Scan for the cell matching the given text and deliver its [x, y] coordinate at center. 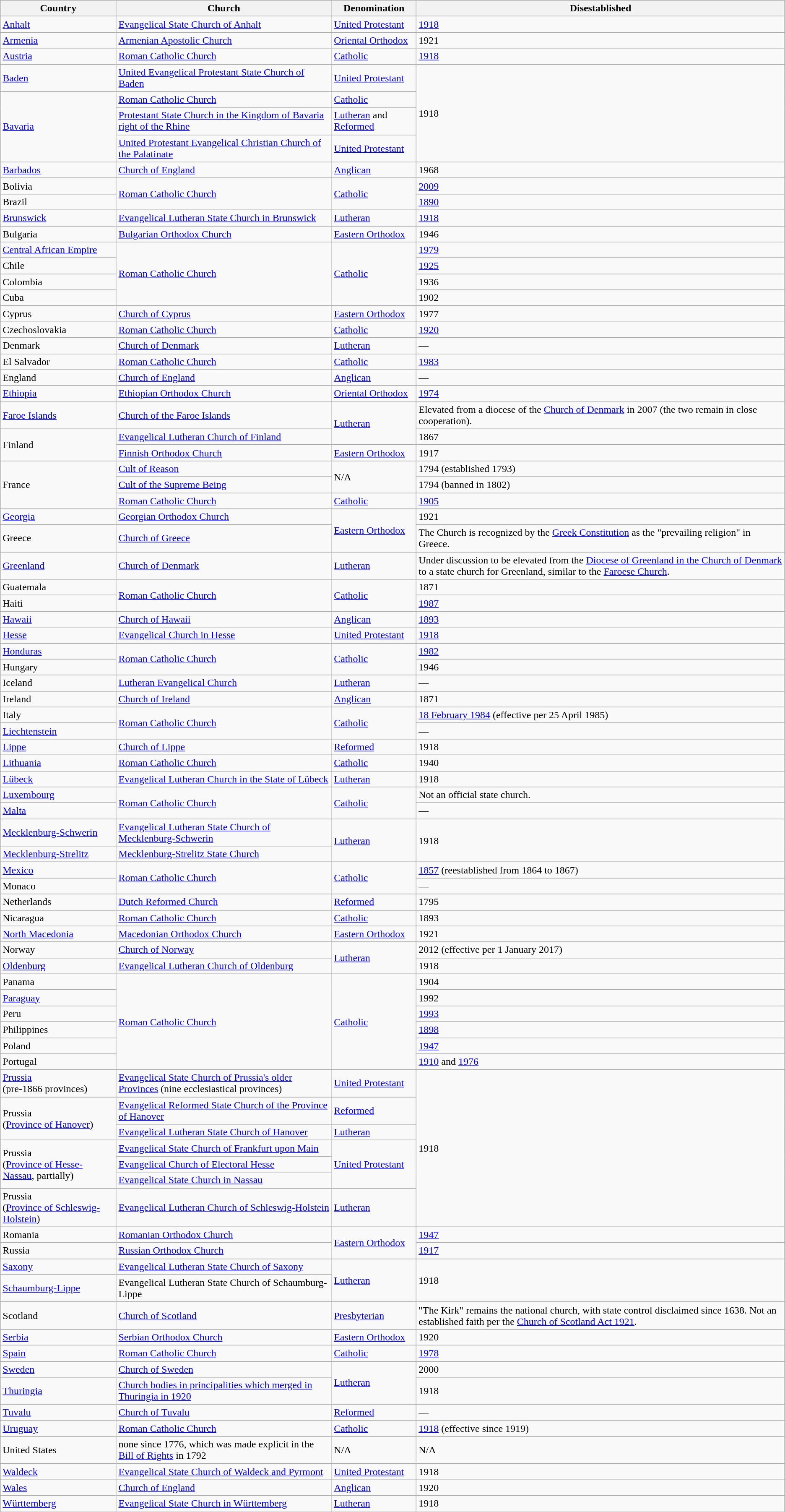
Church of Cyprus [224, 314]
Evangelical State Church of Waldeck and Pyrmont [224, 1472]
Lippe [58, 747]
Paraguay [58, 998]
England [58, 378]
Baden [58, 78]
Elevated from a diocese of the Church of Denmark in 2007 (the two remain in close cooperation). [600, 415]
Evangelical State Church in Württemberg [224, 1504]
Evangelical Lutheran State Church of Schaumburg-Lippe [224, 1288]
Luxembourg [58, 795]
Church of Norway [224, 950]
Evangelical Church of Electoral Hesse [224, 1164]
Württemberg [58, 1504]
Mecklenburg-Strelitz State Church [224, 854]
Georgian Orthodox Church [224, 517]
1936 [600, 282]
Church [224, 8]
Hawaii [58, 619]
Georgia [58, 517]
Colombia [58, 282]
Denmark [58, 346]
none since 1776, which was made explicit in the Bill of Rights in 1792 [224, 1450]
1974 [600, 394]
1993 [600, 1014]
Romanian Orthodox Church [224, 1235]
2009 [600, 186]
Lithuania [58, 763]
Evangelical Lutheran State Church of Mecklenburg-Schwerin [224, 832]
Evangelical State Church in Nassau [224, 1180]
Disestablished [600, 8]
France [58, 485]
1925 [600, 266]
Ethiopian Orthodox Church [224, 394]
Oldenburg [58, 966]
Barbados [58, 170]
1904 [600, 982]
1982 [600, 651]
18 February 1984 (effective per 25 April 1985) [600, 715]
Macedonian Orthodox Church [224, 934]
Tuvalu [58, 1413]
1794 (established 1793) [600, 469]
Bavaria [58, 127]
Lübeck [58, 779]
Ireland [58, 699]
Not an official state church. [600, 795]
Evangelical State Church of Anhalt [224, 24]
1987 [600, 603]
1794 (banned in 1802) [600, 485]
1898 [600, 1030]
Church of Tuvalu [224, 1413]
1968 [600, 170]
Italy [58, 715]
Evangelical Lutheran Church in the State of Lübeck [224, 779]
Evangelical Lutheran Church of Oldenburg [224, 966]
Netherlands [58, 902]
Cult of the Supreme Being [224, 485]
Evangelical Lutheran Church of Schleswig-Holstein [224, 1207]
Portugal [58, 1062]
Ethiopia [58, 394]
Church bodies in principalities which merged in Thuringia in 1920 [224, 1391]
Anhalt [58, 24]
Prussia(pre-1866 provinces) [58, 1083]
Romania [58, 1235]
Prussia(Province of Hanover) [58, 1118]
1978 [600, 1353]
The Church is recognized by the Greek Constitution as the "prevailing religion" in Greece. [600, 539]
Denomination [374, 8]
Lutheran and Reformed [374, 121]
Chile [58, 266]
Guatemala [58, 587]
Honduras [58, 651]
Mecklenburg-Strelitz [58, 854]
2000 [600, 1369]
Lutheran Evangelical Church [224, 683]
Church of the Faroe Islands [224, 415]
Cyprus [58, 314]
Saxony [58, 1267]
1905 [600, 501]
Evangelical Lutheran State Church of Saxony [224, 1267]
United Evangelical Protestant State Church of Baden [224, 78]
Hungary [58, 667]
Serbia [58, 1337]
1979 [600, 250]
Church of Ireland [224, 699]
Evangelical Lutheran Church of Finland [224, 437]
1940 [600, 763]
Philippines [58, 1030]
Country [58, 8]
Schaumburg-Lippe [58, 1288]
Brazil [58, 202]
Liechtenstein [58, 731]
Prussia(Province of Schleswig-Holstein) [58, 1207]
Dutch Reformed Church [224, 902]
Presbyterian [374, 1316]
Waldeck [58, 1472]
Hesse [58, 635]
Evangelical State Church of Frankfurt upon Main [224, 1148]
1890 [600, 202]
Norway [58, 950]
1983 [600, 362]
Church of Lippe [224, 747]
Armenian Apostolic Church [224, 40]
Cuba [58, 298]
2012 (effective per 1 January 2017) [600, 950]
1910 and 1976 [600, 1062]
North Macedonia [58, 934]
Faroe Islands [58, 415]
Uruguay [58, 1429]
1867 [600, 437]
Finnish Orthodox Church [224, 453]
Armenia [58, 40]
Nicaragua [58, 918]
1857 (reestablished from 1864 to 1867) [600, 870]
1902 [600, 298]
Poland [58, 1046]
Church of Hawaii [224, 619]
Evangelical Church in Hesse [224, 635]
Panama [58, 982]
Monaco [58, 886]
El Salvador [58, 362]
Peru [58, 1014]
Finland [58, 445]
Austria [58, 56]
Thuringia [58, 1391]
Evangelical Lutheran State Church in Brunswick [224, 218]
1795 [600, 902]
Evangelical State Church of Prussia's older Provinces (nine ecclesiastical provinces) [224, 1083]
Church of Sweden [224, 1369]
Central African Empire [58, 250]
Cult of Reason [224, 469]
Serbian Orthodox Church [224, 1337]
1992 [600, 998]
Czechoslovakia [58, 330]
Church of Greece [224, 539]
Haiti [58, 603]
Sweden [58, 1369]
Wales [58, 1488]
Iceland [58, 683]
Bulgaria [58, 234]
Mexico [58, 870]
Mecklenburg-Schwerin [58, 832]
Evangelical Reformed State Church of the Province of Hanover [224, 1111]
United Protestant Evangelical Christian Church of the Palatinate [224, 149]
Evangelical Lutheran State Church of Hanover [224, 1132]
Greenland [58, 566]
Brunswick [58, 218]
Spain [58, 1353]
"The Kirk" remains the national church, with state control disclaimed since 1638. Not an established faith per the Church of Scotland Act 1921. [600, 1316]
Scotland [58, 1316]
Church of Scotland [224, 1316]
Russia [58, 1251]
Malta [58, 811]
Greece [58, 539]
Bulgarian Orthodox Church [224, 234]
1977 [600, 314]
Protestant State Church in the Kingdom of Bavaria right of the Rhine [224, 121]
Prussia(Province of Hesse-Nassau, partially) [58, 1164]
Bolivia [58, 186]
Russian Orthodox Church [224, 1251]
United States [58, 1450]
1918 (effective since 1919) [600, 1429]
